Determine the (X, Y) coordinate at the center of the cell enclosing the given text.  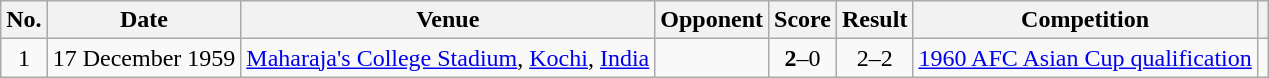
Competition (1085, 20)
Date (144, 20)
Maharaja's College Stadium, Kochi, India (448, 58)
Opponent (712, 20)
17 December 1959 (144, 58)
1 (24, 58)
Venue (448, 20)
Result (875, 20)
Score (803, 20)
2–2 (875, 58)
2–0 (803, 58)
1960 AFC Asian Cup qualification (1085, 58)
No. (24, 20)
